Extract the [X, Y] coordinate from the center of the cell holding the provided text.  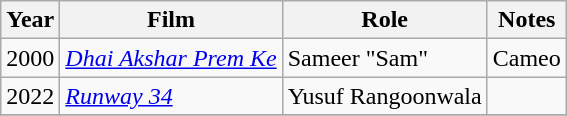
Yusuf Rangoonwala [384, 96]
Sameer "Sam" [384, 58]
Runway 34 [171, 96]
Dhai Akshar Prem Ke [171, 58]
Role [384, 20]
Cameo [526, 58]
2000 [30, 58]
Film [171, 20]
Notes [526, 20]
2022 [30, 96]
Year [30, 20]
